Capture the cell that displays the provided text and extract its (x, y) central coordinate. 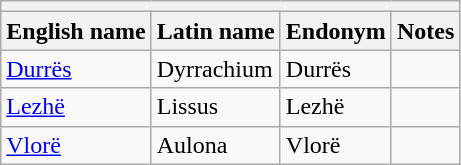
Lissus (216, 107)
Endonym (336, 31)
Aulona (216, 145)
Latin name (216, 31)
Dyrrachium (216, 69)
English name (76, 31)
Notes (425, 31)
